Capture the cell that displays the provided text and extract its (x, y) central coordinate. 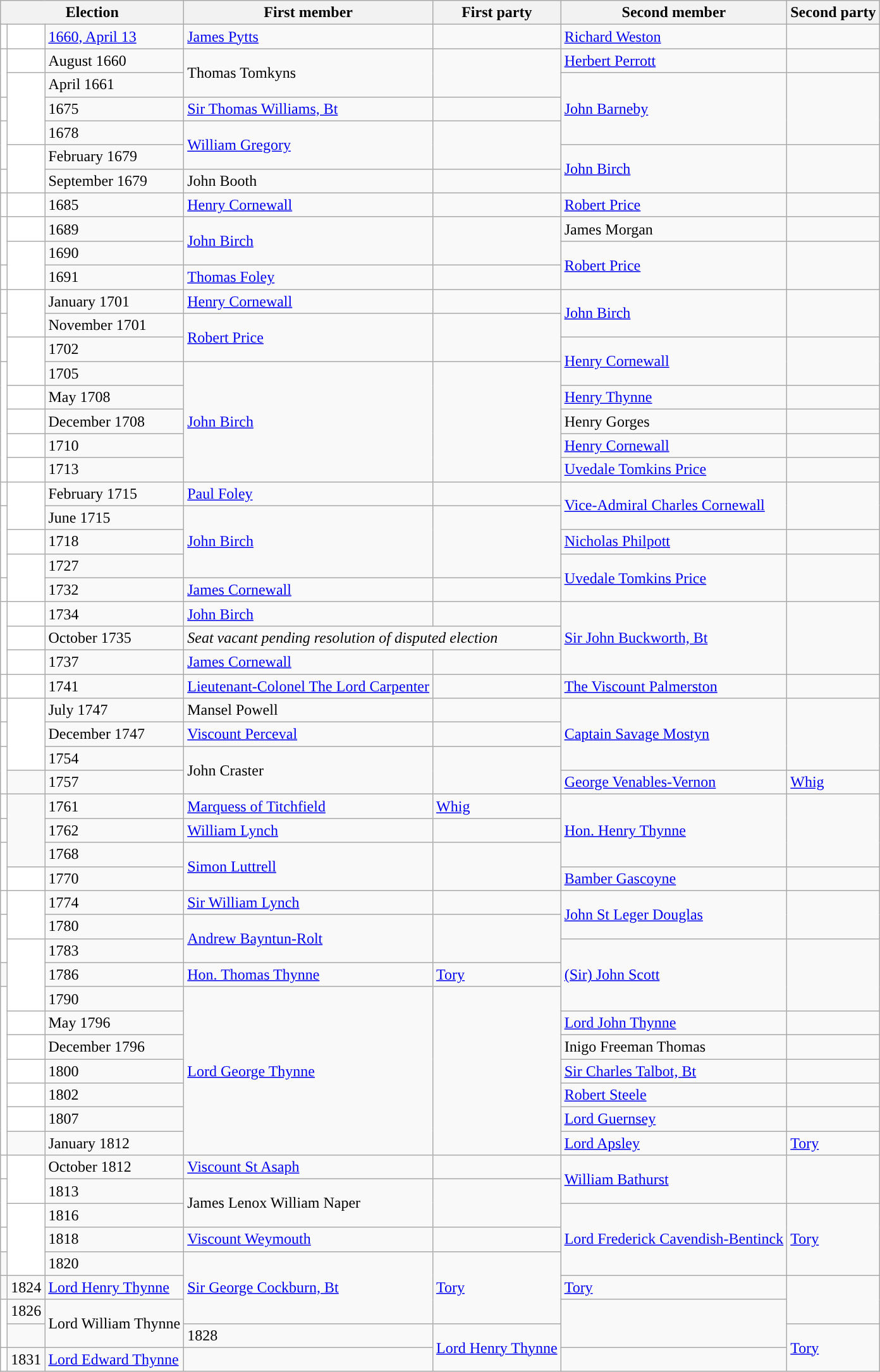
Second party (833, 13)
John Booth (309, 181)
1807 (114, 1119)
Sir George Cockburn, Bt (309, 1287)
William Bathurst (674, 1179)
Henry Gorges (674, 422)
September 1679 (114, 181)
April 1661 (114, 85)
1685 (114, 205)
1780 (114, 926)
January 1812 (114, 1143)
1754 (114, 758)
Viscount Weymouth (309, 1239)
William Gregory (309, 145)
Lord William Thynne (114, 1323)
Inigo Freeman Thomas (674, 1047)
1713 (114, 470)
Nicholas Philpott (674, 542)
Sir William Lynch (309, 902)
July 1747 (114, 710)
James Morgan (674, 229)
1783 (114, 950)
Viscount Perceval (309, 734)
December 1796 (114, 1047)
1710 (114, 446)
First party (497, 13)
Viscount St Asaph (309, 1167)
Vice-Admiral Charles Cornewall (674, 506)
Seat vacant pending resolution of disputed election (372, 638)
Sir Thomas Williams, Bt (309, 109)
John St Leger Douglas (674, 914)
Robert Steele (674, 1095)
John Barneby (674, 109)
Lord Guernsey (674, 1119)
1702 (114, 349)
1734 (114, 614)
Thomas Foley (309, 277)
1691 (114, 277)
1828 (309, 1335)
1800 (114, 1071)
1802 (114, 1095)
1761 (114, 806)
Sir John Buckworth, Bt (674, 638)
1741 (114, 686)
Richard Weston (674, 37)
May 1796 (114, 1023)
February 1715 (114, 494)
(Sir) John Scott (674, 974)
1774 (114, 902)
August 1660 (114, 61)
Lieutenant-Colonel The Lord Carpenter (309, 686)
January 1701 (114, 301)
October 1812 (114, 1167)
Election (92, 13)
1690 (114, 253)
Paul Foley (309, 494)
1824 (27, 1287)
Henry Thynne (674, 398)
Hon. Thomas Thynne (309, 974)
1826 (27, 1311)
Simon Luttrell (309, 866)
James Lenox William Naper (309, 1203)
First member (309, 13)
The Viscount Palmerston (674, 686)
Thomas Tomkyns (309, 73)
December 1747 (114, 734)
Marquess of Titchfield (309, 806)
1732 (114, 590)
Lord Edward Thynne (114, 1359)
1831 (27, 1359)
Lord George Thynne (309, 1071)
Mansel Powell (309, 710)
December 1708 (114, 422)
Sir Charles Talbot, Bt (674, 1071)
1727 (114, 566)
1762 (114, 830)
Hon. Henry Thynne (674, 830)
1737 (114, 662)
May 1708 (114, 398)
John Craster (309, 770)
1820 (114, 1263)
February 1679 (114, 157)
Bamber Gascoyne (674, 878)
November 1701 (114, 325)
1770 (114, 878)
1705 (114, 373)
James Pytts (309, 37)
1816 (114, 1215)
1786 (114, 974)
Second member (674, 13)
1660, April 13 (114, 37)
Lord John Thynne (674, 1023)
June 1715 (114, 518)
1818 (114, 1239)
1813 (114, 1191)
October 1735 (114, 638)
1678 (114, 133)
1768 (114, 854)
Herbert Perrott (674, 61)
1689 (114, 229)
Lord Apsley (674, 1143)
1790 (114, 999)
Captain Savage Mostyn (674, 734)
1675 (114, 109)
1757 (114, 782)
1718 (114, 542)
George Venables-Vernon (674, 782)
William Lynch (309, 830)
Andrew Bayntun-Rolt (309, 938)
Lord Frederick Cavendish-Bentinck (674, 1239)
